Determine the [x, y] coordinate at the center of the cell enclosing the given text.  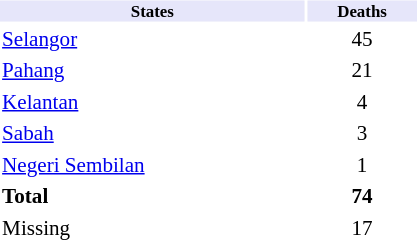
Kelantan [152, 102]
4 [362, 102]
74 [362, 196]
21 [362, 70]
Negeri Sembilan [152, 165]
1 [362, 165]
Total [152, 196]
3 [362, 133]
Selangor [152, 39]
Pahang [152, 70]
45 [362, 39]
Deaths [362, 12]
Sabah [152, 133]
States [152, 12]
